Locate the cell with the specified text and output its [x, y] center coordinate. 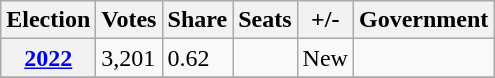
Votes [129, 20]
Election [48, 20]
2022 [48, 58]
New [325, 58]
Seats [265, 20]
0.62 [198, 58]
Government [423, 20]
+/- [325, 20]
Share [198, 20]
3,201 [129, 58]
